Determine the [X, Y] coordinate at the center of the cell enclosing the given text.  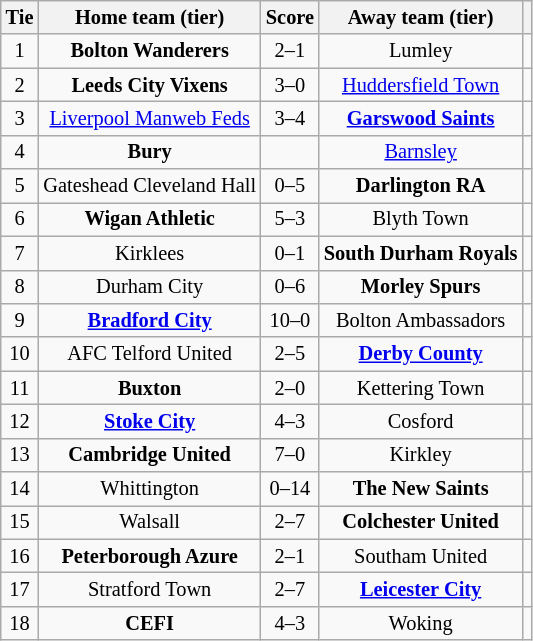
2–0 [290, 388]
Leicester City [420, 589]
7 [20, 253]
0–14 [290, 489]
Garswood Saints [420, 118]
Tie [20, 17]
0–5 [290, 186]
Blyth Town [420, 219]
15 [20, 522]
Buxton [150, 388]
Whittington [150, 489]
Colchester United [420, 522]
4 [20, 152]
Gateshead Cleveland Hall [150, 186]
16 [20, 556]
Bury [150, 152]
Huddersfield Town [420, 85]
8 [20, 287]
7–0 [290, 455]
5–3 [290, 219]
Morley Spurs [420, 287]
3 [20, 118]
Wigan Athletic [150, 219]
11 [20, 388]
Southam United [420, 556]
14 [20, 489]
3–0 [290, 85]
6 [20, 219]
1 [20, 51]
12 [20, 421]
Walsall [150, 522]
Home team (tier) [150, 17]
Cosford [420, 421]
Score [290, 17]
Kettering Town [420, 388]
18 [20, 623]
Bradford City [150, 320]
The New Saints [420, 489]
2 [20, 85]
Cambridge United [150, 455]
South Durham Royals [420, 253]
Derby County [420, 354]
Lumley [420, 51]
Away team (tier) [420, 17]
Woking [420, 623]
Stratford Town [150, 589]
AFC Telford United [150, 354]
Peterborough Azure [150, 556]
13 [20, 455]
Stoke City [150, 421]
2–5 [290, 354]
Bolton Wanderers [150, 51]
Bolton Ambassadors [420, 320]
10–0 [290, 320]
Leeds City Vixens [150, 85]
Darlington RA [420, 186]
5 [20, 186]
9 [20, 320]
CEFI [150, 623]
Barnsley [420, 152]
17 [20, 589]
Kirkley [420, 455]
Liverpool Manweb Feds [150, 118]
0–1 [290, 253]
3–4 [290, 118]
10 [20, 354]
Durham City [150, 287]
0–6 [290, 287]
Kirklees [150, 253]
